Determine the (x, y) coordinate at the center of the cell enclosing the given text.  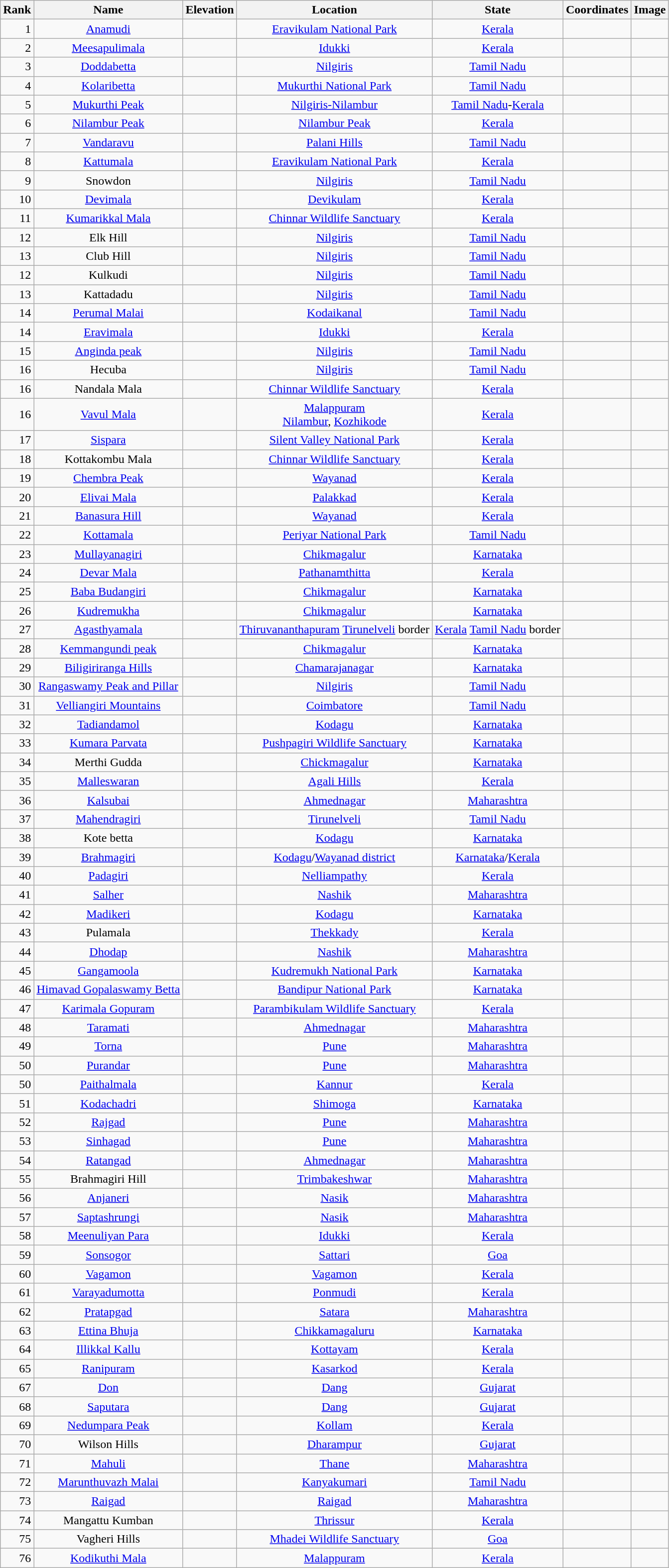
Image (650, 10)
Karnataka/Kerala (498, 857)
Silent Valley National Park (334, 440)
Thane (334, 1463)
52 (17, 1122)
Mahuli (109, 1463)
Anamudi (109, 29)
Palani Hills (334, 142)
Elevation (210, 10)
Merthi Gudda (109, 762)
Sattari (334, 1255)
30 (17, 686)
Devikulam (334, 199)
Kottamala (109, 535)
1 (17, 29)
54 (17, 1160)
59 (17, 1255)
Kattadadu (109, 294)
Ettina Bhuja (109, 1331)
32 (17, 724)
31 (17, 705)
5 (17, 105)
Nelliampathy (334, 876)
Ratangad (109, 1160)
4 (17, 86)
Gangamoola (109, 971)
Anginda peak (109, 351)
44 (17, 952)
38 (17, 838)
22 (17, 535)
Location (334, 10)
Tadiandamol (109, 724)
Mullayanagiri (109, 554)
36 (17, 800)
Mangattu Kumban (109, 1520)
Ponmudi (334, 1293)
Vandaravu (109, 142)
Kasarkod (334, 1368)
Wilson Hills (109, 1444)
Rangaswamy Peak and Pillar (109, 686)
75 (17, 1539)
63 (17, 1331)
Perumal Malai (109, 313)
Parambikulam Wildlife Sanctuary (334, 1008)
74 (17, 1520)
Devimala (109, 199)
Marunthuvazh Malai (109, 1482)
Don (109, 1387)
51 (17, 1103)
21 (17, 516)
11 (17, 218)
Meenuliyan Para (109, 1236)
35 (17, 781)
Saptashrungi (109, 1217)
Vagheri Hills (109, 1539)
Bandipur National Park (334, 990)
Club Hill (109, 256)
Kodaikanal (334, 313)
Chickmagalur (334, 762)
Sispara (109, 440)
3 (17, 67)
71 (17, 1463)
55 (17, 1179)
Kemmangundi peak (109, 649)
Coimbatore (334, 705)
Pushpagiri Wildlife Sanctuary (334, 743)
Tamil Nadu-Kerala (498, 105)
Nandala Mala (109, 389)
6 (17, 123)
46 (17, 990)
Malappuram (334, 1558)
Pulamala (109, 933)
15 (17, 351)
Kerala Tamil Nadu border (498, 630)
Mukurthi Peak (109, 105)
Elk Hill (109, 237)
Anjaneri (109, 1198)
19 (17, 478)
Torna (109, 1046)
47 (17, 1008)
Thrissur (334, 1520)
Snowdon (109, 180)
Kumarikkal Mala (109, 218)
Sonsogor (109, 1255)
61 (17, 1293)
25 (17, 592)
49 (17, 1046)
Elivai Mala (109, 497)
Rank (17, 10)
Sinhagad (109, 1141)
Himavad Gopalaswamy Betta (109, 990)
Hecuba (109, 370)
Thiruvananthapuram Tirunelveli border (334, 630)
43 (17, 933)
Malleswaran (109, 781)
27 (17, 630)
Kollam (334, 1425)
45 (17, 971)
Madikeri (109, 914)
Satara (334, 1312)
60 (17, 1274)
Salher (109, 895)
Pathanamthitta (334, 573)
2 (17, 48)
Tirunelveli (334, 819)
23 (17, 554)
58 (17, 1236)
Kodagu/Wayanad district (334, 857)
68 (17, 1406)
67 (17, 1387)
Ranipuram (109, 1368)
Karimala Gopuram (109, 1008)
Biligiriranga Hills (109, 668)
62 (17, 1312)
Padagiri (109, 876)
Trimbakeshwar (334, 1179)
State (498, 10)
Kannur (334, 1084)
Paithalmala (109, 1084)
26 (17, 611)
Kudremukh National Park (334, 971)
Chikkamagaluru (334, 1331)
Mahendragiri (109, 819)
Mhadei Wildlife Sanctuary (334, 1539)
Banasura Hill (109, 516)
24 (17, 573)
Dharampur (334, 1444)
Kumara Parvata (109, 743)
Periyar National Park (334, 535)
Doddabetta (109, 67)
Dhodap (109, 952)
57 (17, 1217)
Kottakombu Mala (109, 459)
69 (17, 1425)
17 (17, 440)
8 (17, 161)
Velliangiri Mountains (109, 705)
48 (17, 1027)
33 (17, 743)
70 (17, 1444)
72 (17, 1482)
Mukurthi National Park (334, 86)
Palakkad (334, 497)
Pratapgad (109, 1312)
7 (17, 142)
Rajgad (109, 1122)
Brahmagiri Hill (109, 1179)
Baba Budangiri (109, 592)
Kottayam (334, 1349)
56 (17, 1198)
Vavul Mala (109, 414)
Chamarajanagar (334, 668)
Agali Hills (334, 781)
Agasthyamala (109, 630)
76 (17, 1558)
Kodikuthi Mala (109, 1558)
Kodachadri (109, 1103)
Name (109, 10)
Kulkudi (109, 275)
Varayadumotta (109, 1293)
29 (17, 668)
Meesapulimala (109, 48)
Coordinates (597, 10)
MalappuramNilambur, Kozhikode (334, 414)
Illikkal Kallu (109, 1349)
28 (17, 649)
Saputara (109, 1406)
Kalsubai (109, 800)
40 (17, 876)
Nedumpara Peak (109, 1425)
Eravimala (109, 332)
10 (17, 199)
Kolaribetta (109, 86)
18 (17, 459)
34 (17, 762)
Devar Mala (109, 573)
Brahmagiri (109, 857)
Nilgiris-Nilambur (334, 105)
Kote betta (109, 838)
64 (17, 1349)
53 (17, 1141)
65 (17, 1368)
20 (17, 497)
Purandar (109, 1065)
41 (17, 895)
39 (17, 857)
Kudremukha (109, 611)
Thekkady (334, 933)
9 (17, 180)
Shimoga (334, 1103)
73 (17, 1501)
42 (17, 914)
Kanyakumari (334, 1482)
Taramati (109, 1027)
37 (17, 819)
Kattumala (109, 161)
Chembra Peak (109, 478)
